Return [X, Y] of the center of cell containing provided text 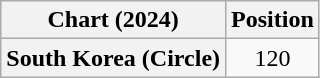
South Korea (Circle) [114, 58]
120 [273, 58]
Chart (2024) [114, 20]
Position [273, 20]
